Identify which cell holds the provided text, then report its [X, Y] central coordinate. 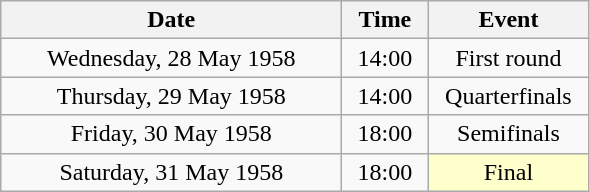
Semifinals [508, 134]
Date [172, 20]
Quarterfinals [508, 96]
Wednesday, 28 May 1958 [172, 58]
Friday, 30 May 1958 [172, 134]
Event [508, 20]
Final [508, 172]
Thursday, 29 May 1958 [172, 96]
First round [508, 58]
Time [385, 20]
Saturday, 31 May 1958 [172, 172]
